From the cell containing the given text, extract its center point as (x, y) coordinate. 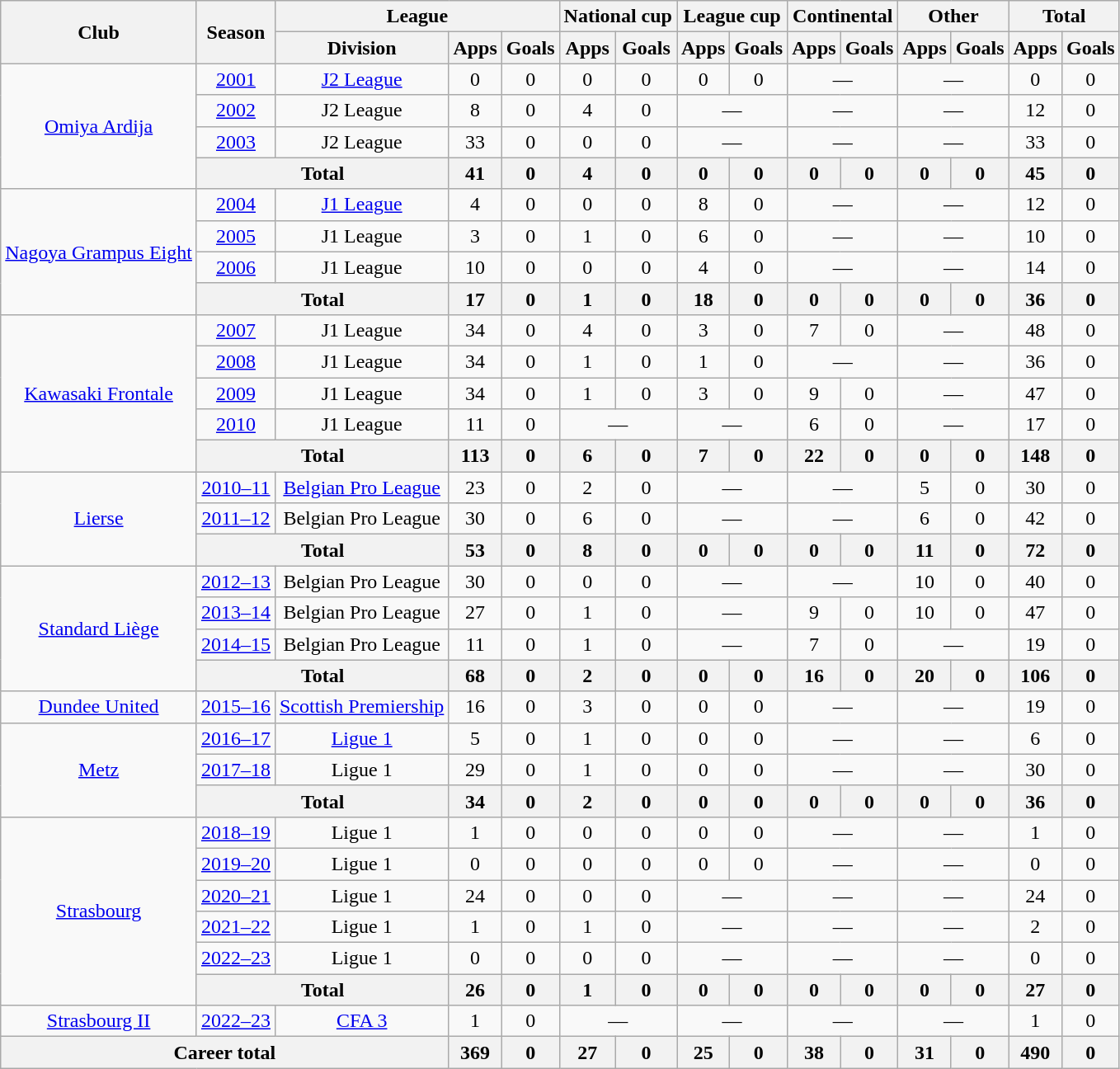
18 (703, 299)
League (417, 16)
25 (703, 1053)
2007 (236, 330)
Season (236, 32)
2010–11 (236, 487)
2019–20 (236, 864)
2013–14 (236, 613)
National cup (618, 16)
Career total (224, 1053)
41 (475, 173)
2010 (236, 425)
Metz (99, 770)
2016–17 (236, 738)
2017–18 (236, 770)
Division (361, 48)
31 (925, 1053)
Continental (843, 16)
Kawasaki Frontale (99, 393)
148 (1035, 456)
Strasbourg (99, 911)
490 (1035, 1053)
48 (1035, 330)
2008 (236, 361)
38 (814, 1053)
2015–16 (236, 707)
Club (99, 32)
Nagoya Grampus Eight (99, 252)
2005 (236, 236)
26 (475, 990)
20 (925, 676)
Omiya Ardija (99, 126)
League cup (732, 16)
Scottish Premiership (361, 707)
68 (475, 676)
Dundee United (99, 707)
2018–19 (236, 832)
23 (475, 487)
369 (475, 1053)
106 (1035, 676)
72 (1035, 550)
Strasbourg II (99, 1021)
2014–15 (236, 644)
2011–12 (236, 519)
2009 (236, 393)
45 (1035, 173)
Lierse (99, 519)
42 (1035, 519)
14 (1035, 267)
29 (475, 770)
2012–13 (236, 582)
2002 (236, 111)
2003 (236, 142)
2004 (236, 205)
2006 (236, 267)
2001 (236, 79)
22 (814, 456)
53 (475, 550)
113 (475, 456)
2020–21 (236, 895)
Other (953, 16)
CFA 3 (361, 1021)
40 (1035, 582)
2021–22 (236, 927)
Standard Liège (99, 629)
